Capture the cell that displays the provided text and extract its [X, Y] central coordinate. 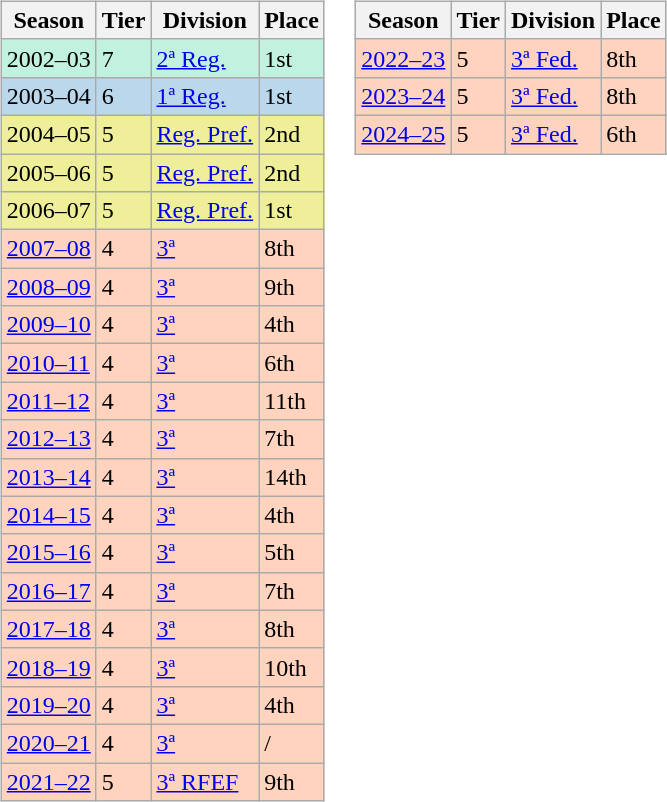
2016–17 [48, 591]
2006–07 [48, 211]
10th [292, 667]
3ª RFEF [205, 781]
2013–14 [48, 477]
2009–10 [48, 325]
2002–03 [48, 58]
2021–22 [48, 781]
2005–06 [48, 173]
2024–25 [404, 134]
2012–13 [48, 439]
1ª Reg. [205, 96]
2008–09 [48, 287]
6 [124, 96]
2017–18 [48, 629]
2014–15 [48, 515]
2022–23 [404, 58]
2011–12 [48, 401]
5th [292, 553]
14th [292, 477]
2003–04 [48, 96]
/ [292, 743]
11th [292, 401]
2010–11 [48, 363]
2004–05 [48, 134]
2ª Reg. [205, 58]
2007–08 [48, 249]
2020–21 [48, 743]
2018–19 [48, 667]
2019–20 [48, 705]
2015–16 [48, 553]
7 [124, 58]
2023–24 [404, 96]
